Locate the cell with the specified text and output its (X, Y) center coordinate. 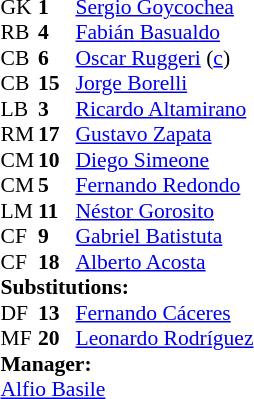
20 (57, 339)
LM (19, 211)
DF (19, 313)
Alberto Acosta (164, 262)
Fabián Basualdo (164, 33)
4 (57, 33)
MF (19, 339)
Jorge Borelli (164, 83)
6 (57, 58)
RB (19, 33)
RM (19, 135)
15 (57, 83)
5 (57, 185)
LB (19, 109)
Substitutions: (126, 287)
Gustavo Zapata (164, 135)
9 (57, 237)
Manager: (126, 364)
Néstor Gorosito (164, 211)
Diego Simeone (164, 160)
Fernando Redondo (164, 185)
17 (57, 135)
Gabriel Batistuta (164, 237)
Leonardo Rodríguez (164, 339)
13 (57, 313)
3 (57, 109)
18 (57, 262)
Fernando Cáceres (164, 313)
Oscar Ruggeri (c) (164, 58)
10 (57, 160)
Ricardo Altamirano (164, 109)
11 (57, 211)
